Detect which cell encompasses the target text, then output its [x, y] center coordinate. 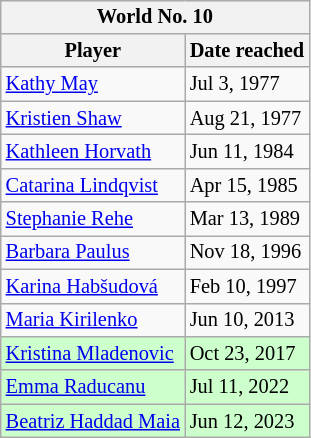
Catarina Lindqvist [93, 185]
Jul 11, 2022 [247, 387]
Feb 10, 1997 [247, 286]
World No. 10 [155, 17]
Player [93, 51]
Beatriz Haddad Maia [93, 421]
Stephanie Rehe [93, 219]
Oct 23, 2017 [247, 354]
Apr 15, 1985 [247, 185]
Kristina Mladenovic [93, 354]
Jun 12, 2023 [247, 421]
Mar 13, 1989 [247, 219]
Kathy May [93, 84]
Jun 11, 1984 [247, 152]
Date reached [247, 51]
Aug 21, 1977 [247, 118]
Kathleen Horvath [93, 152]
Barbara Paulus [93, 253]
Karina Habšudová [93, 286]
Nov 18, 1996 [247, 253]
Emma Raducanu [93, 387]
Jul 3, 1977 [247, 84]
Kristien Shaw [93, 118]
Maria Kirilenko [93, 320]
Jun 10, 2013 [247, 320]
